Search for the cell housing the specified text and yield its [X, Y] center coordinate. 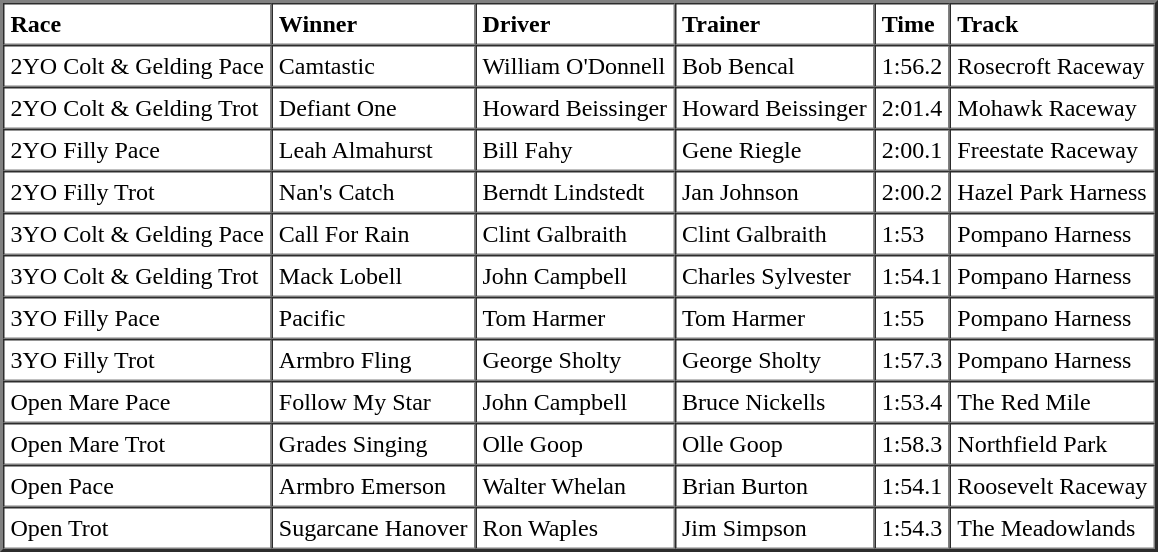
Call For Rain [373, 234]
Open Trot [137, 528]
Roosevelt Raceway [1052, 486]
2:00.1 [912, 150]
Race [137, 24]
Camtastic [373, 66]
Gene Riegle [775, 150]
Berndt Lindstedt [575, 192]
Winner [373, 24]
2YO Filly Pace [137, 150]
Jan Johnson [775, 192]
2YO Filly Trot [137, 192]
Armbro Fling [373, 360]
Mack Lobell [373, 276]
1:57.3 [912, 360]
Trainer [775, 24]
Bill Fahy [575, 150]
Mohawk Raceway [1052, 108]
Driver [575, 24]
The Meadowlands [1052, 528]
Pacific [373, 318]
Time [912, 24]
Bob Bencal [775, 66]
Jim Simpson [775, 528]
Armbro Emerson [373, 486]
1:56.2 [912, 66]
Rosecroft Raceway [1052, 66]
3YO Filly Pace [137, 318]
Ron Waples [575, 528]
2YO Colt & Gelding Pace [137, 66]
Hazel Park Harness [1052, 192]
William O'Donnell [575, 66]
Open Mare Trot [137, 444]
2:00.2 [912, 192]
Freestate Raceway [1052, 150]
Follow My Star [373, 402]
Open Mare Pace [137, 402]
Open Pace [137, 486]
2YO Colt & Gelding Trot [137, 108]
Charles Sylvester [775, 276]
Leah Almahurst [373, 150]
1:53 [912, 234]
1:58.3 [912, 444]
The Red Mile [1052, 402]
Sugarcane Hanover [373, 528]
Northfield Park [1052, 444]
3YO Colt & Gelding Trot [137, 276]
Nan's Catch [373, 192]
3YO Colt & Gelding Pace [137, 234]
Brian Burton [775, 486]
Walter Whelan [575, 486]
1:54.3 [912, 528]
1:55 [912, 318]
3YO Filly Trot [137, 360]
Bruce Nickells [775, 402]
Track [1052, 24]
1:53.4 [912, 402]
2:01.4 [912, 108]
Grades Singing [373, 444]
Defiant One [373, 108]
